Return the (X, Y) coordinate for the center point of the cell that contains the specified text.  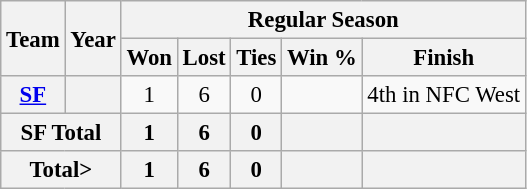
Ties (256, 58)
Lost (204, 58)
4th in NFC West (444, 95)
SF Total (61, 133)
Total> (61, 170)
Regular Season (323, 20)
Won (149, 58)
SF (33, 95)
Year (93, 38)
Team (33, 38)
Win % (322, 58)
Finish (444, 58)
